From the cell containing the given text, extract its center point as [X, Y] coordinate. 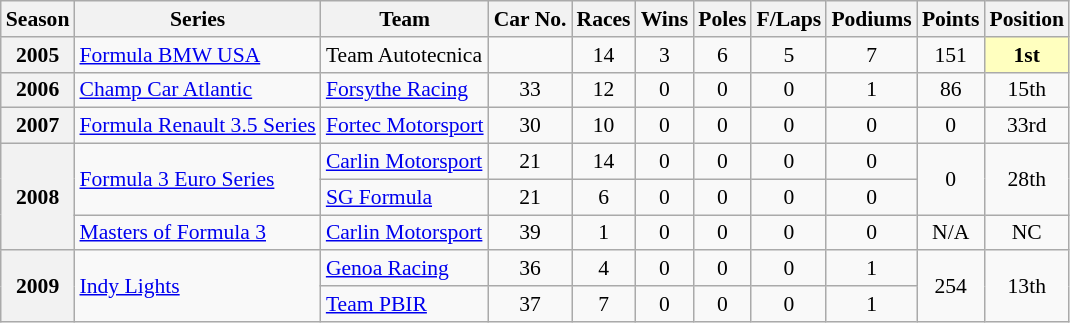
Team Autotecnica [405, 55]
Genoa Racing [405, 269]
2009 [38, 286]
Masters of Formula 3 [197, 233]
Races [604, 19]
Formula 3 Euro Series [197, 180]
Poles [722, 19]
30 [530, 126]
Team [405, 19]
N/A [951, 233]
33 [530, 90]
NC [1027, 233]
15th [1027, 90]
Formula BMW USA [197, 55]
Car No. [530, 19]
Fortec Motorsport [405, 126]
Formula Renault 3.5 Series [197, 126]
Points [951, 19]
39 [530, 233]
Forsythe Racing [405, 90]
12 [604, 90]
36 [530, 269]
F/Laps [788, 19]
Champ Car Atlantic [197, 90]
151 [951, 55]
Indy Lights [197, 286]
3 [665, 55]
4 [604, 269]
Podiums [872, 19]
SG Formula [405, 197]
Position [1027, 19]
Season [38, 19]
2005 [38, 55]
1st [1027, 55]
Series [197, 19]
10 [604, 126]
Wins [665, 19]
86 [951, 90]
254 [951, 286]
2008 [38, 198]
33rd [1027, 126]
37 [530, 304]
Team PBIR [405, 304]
5 [788, 55]
2007 [38, 126]
28th [1027, 180]
2006 [38, 90]
13th [1027, 286]
